Search for the cell housing the specified text and yield its (x, y) center coordinate. 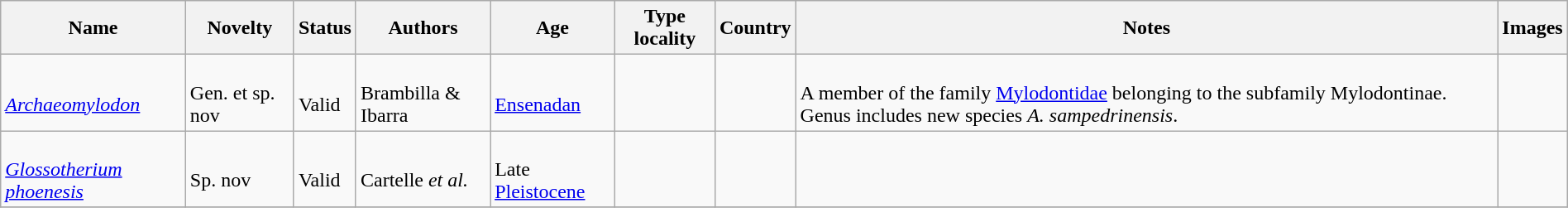
Novelty (240, 28)
Archaeomylodon (93, 93)
Ensenadan (552, 93)
Authors (423, 28)
Late Pleistocene (552, 169)
Age (552, 28)
Gen. et sp. nov (240, 93)
Images (1532, 28)
Brambilla & Ibarra (423, 93)
Type locality (665, 28)
Cartelle et al. (423, 169)
Name (93, 28)
Sp. nov (240, 169)
Status (324, 28)
Notes (1146, 28)
A member of the family Mylodontidae belonging to the subfamily Mylodontinae. Genus includes new species A. sampedrinensis. (1146, 93)
Country (755, 28)
Glossotherium phoenesis (93, 169)
